Return (x, y) of the center of cell containing provided text 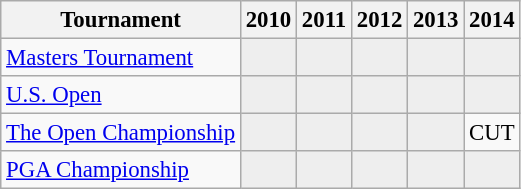
2010 (268, 20)
U.S. Open (121, 95)
PGA Championship (121, 170)
Tournament (121, 20)
2013 (436, 20)
2012 (379, 20)
The Open Championship (121, 133)
2014 (492, 20)
Masters Tournament (121, 58)
2011 (324, 20)
CUT (492, 133)
